Output the (X, Y) coordinate of the center of the cell containing the given text.  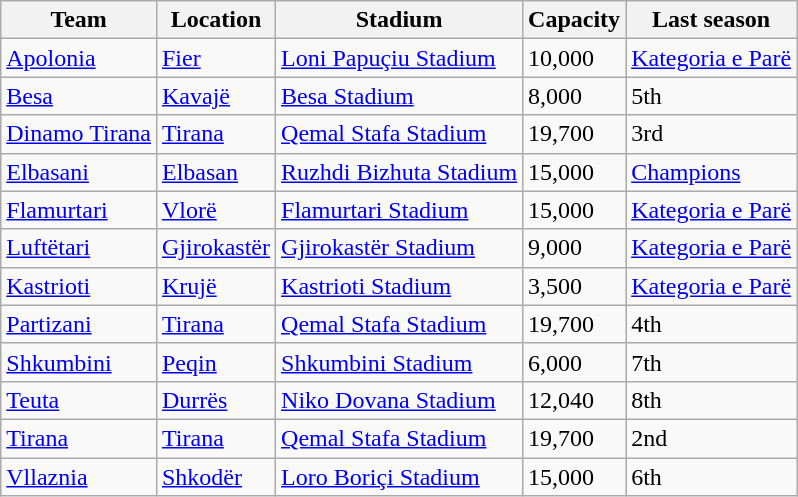
Ruzhdi Bizhuta Stadium (400, 172)
Loro Boriçi Stadium (400, 477)
Flamurtari (79, 210)
7th (712, 362)
Location (216, 20)
8th (712, 400)
Kastrioti Stadium (400, 286)
Apolonia (79, 58)
Peqin (216, 362)
6th (712, 477)
Capacity (574, 20)
Niko Dovana Stadium (400, 400)
Flamurtari Stadium (400, 210)
Vllaznia (79, 477)
Elbasani (79, 172)
Partizani (79, 324)
Gjirokastër (216, 248)
3,500 (574, 286)
Besa Stadium (400, 96)
5th (712, 96)
12,040 (574, 400)
Team (79, 20)
Shkumbini Stadium (400, 362)
Kastrioti (79, 286)
Shkodër (216, 477)
Gjirokastër Stadium (400, 248)
Luftëtari (79, 248)
Champions (712, 172)
Stadium (400, 20)
Shkumbini (79, 362)
Vlorë (216, 210)
Elbasan (216, 172)
8,000 (574, 96)
6,000 (574, 362)
10,000 (574, 58)
Dinamo Tirana (79, 134)
Kavajë (216, 96)
Teuta (79, 400)
2nd (712, 438)
9,000 (574, 248)
Loni Papuçiu Stadium (400, 58)
Durrës (216, 400)
3rd (712, 134)
Krujë (216, 286)
Besa (79, 96)
4th (712, 324)
Last season (712, 20)
Fier (216, 58)
